Find where the given text appears and provide that cell's center as (X, Y) coordinate. 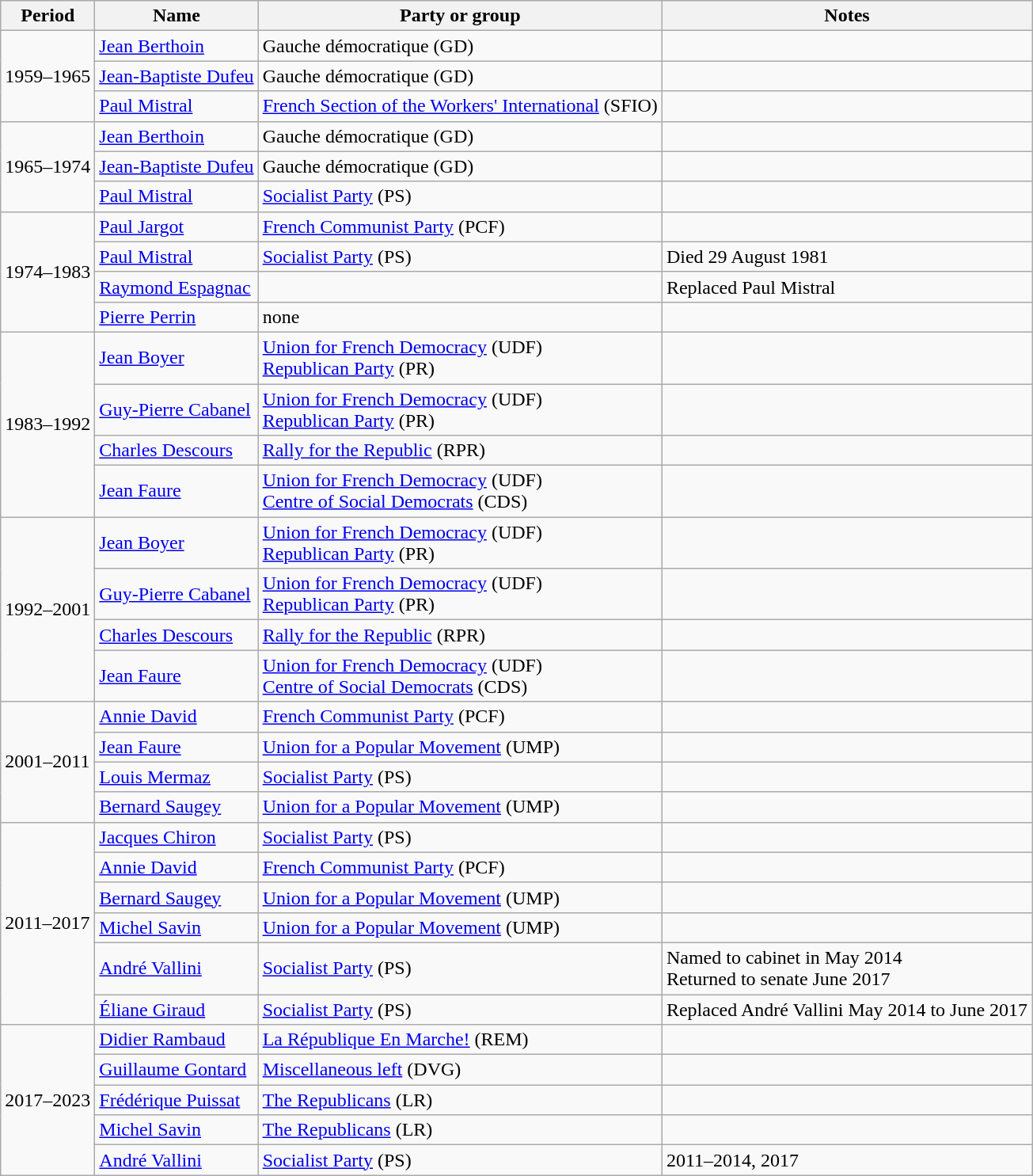
Paul Jargot (177, 226)
Pierre Perrin (177, 317)
1965–1974 (47, 166)
Didier Rambaud (177, 1040)
Jacques Chiron (177, 837)
none (460, 317)
Éliane Giraud (177, 1010)
Louis Mermaz (177, 777)
Name (177, 16)
La République En Marche! (REM) (460, 1040)
1992–2001 (47, 610)
Party or group (460, 16)
1959–1965 (47, 76)
2001–2011 (47, 762)
Replaced André Vallini May 2014 to June 2017 (847, 1010)
Named to cabinet in May 2014Returned to senate June 2017 (847, 968)
Period (47, 16)
Frédérique Puissat (177, 1100)
Died 29 August 1981 (847, 257)
Miscellaneous left (DVG) (460, 1070)
2011–2014, 2017 (847, 1160)
French Section of the Workers' International (SFIO) (460, 106)
Guillaume Gontard (177, 1070)
2011–2017 (47, 923)
2017–2023 (47, 1100)
Replaced Paul Mistral (847, 287)
1983–1992 (47, 424)
Notes (847, 16)
Raymond Espagnac (177, 287)
1974–1983 (47, 272)
